Pinpoint the cell where the given text exists, returning its [x, y] midpoint coordinate. 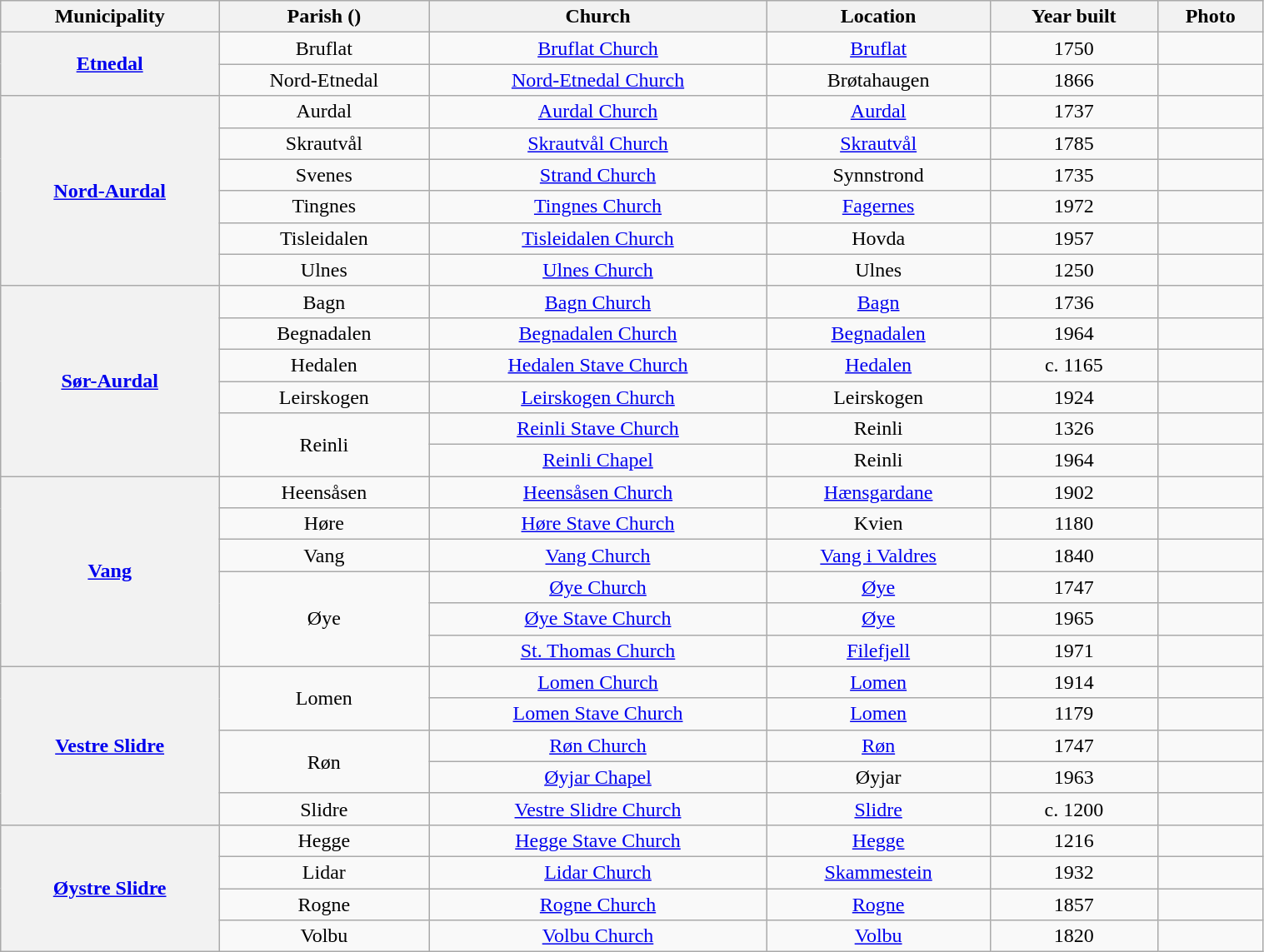
Hænsgardane [878, 492]
1750 [1073, 48]
1736 [1073, 302]
1180 [1073, 524]
Vang i Valdres [878, 556]
Vestre Slidre Church [598, 809]
Municipality [110, 17]
Tisleidalen [325, 238]
1963 [1073, 777]
Bagn Church [598, 302]
Øystre Slidre [110, 888]
1971 [1073, 650]
Photo [1210, 17]
Etnedal [110, 64]
1902 [1073, 492]
Nord-Etnedal Church [598, 80]
Synnstrond [878, 175]
Year built [1073, 17]
Nord-Etnedal [325, 80]
Heensåsen [325, 492]
Kvien [878, 524]
1924 [1073, 397]
Øye Stave Church [598, 619]
Tingnes [325, 207]
Strand Church [598, 175]
Location [878, 17]
Høre [325, 524]
1326 [1073, 429]
Brøtahaugen [878, 80]
1965 [1073, 619]
Volbu Church [598, 936]
Skrautvål Church [598, 143]
St. Thomas Church [598, 650]
Leirskogen Church [598, 397]
Aurdal Church [598, 112]
Lomen Church [598, 682]
Lomen Stave Church [598, 714]
Bruflat Church [598, 48]
Hedalen Stave Church [598, 365]
1216 [1073, 840]
1914 [1073, 682]
1179 [1073, 714]
Ulnes Church [598, 270]
1737 [1073, 112]
Øye Church [598, 587]
Heensåsen Church [598, 492]
Filefjell [878, 650]
Høre Stave Church [598, 524]
Hegge Stave Church [598, 840]
Øyjar Chapel [598, 777]
1250 [1073, 270]
Vestre Slidre [110, 745]
Fagernes [878, 207]
Reinli Stave Church [598, 429]
Lidar Church [598, 872]
c. 1200 [1073, 809]
1957 [1073, 238]
Tingnes Church [598, 207]
Svenes [325, 175]
Lidar [325, 872]
Sør-Aurdal [110, 381]
1932 [1073, 872]
Tisleidalen Church [598, 238]
Begnadalen Church [598, 333]
1857 [1073, 904]
Nord-Aurdal [110, 191]
Vang Church [598, 556]
1840 [1073, 556]
1785 [1073, 143]
Parish () [325, 17]
c. 1165 [1073, 365]
Rogne Church [598, 904]
Reinli Chapel [598, 461]
Hovda [878, 238]
1866 [1073, 80]
1972 [1073, 207]
Church [598, 17]
1735 [1073, 175]
1820 [1073, 936]
Røn Church [598, 745]
Øyjar [878, 777]
Skammestein [878, 872]
